Output the [x, y] coordinate of the center of the cell containing the given text.  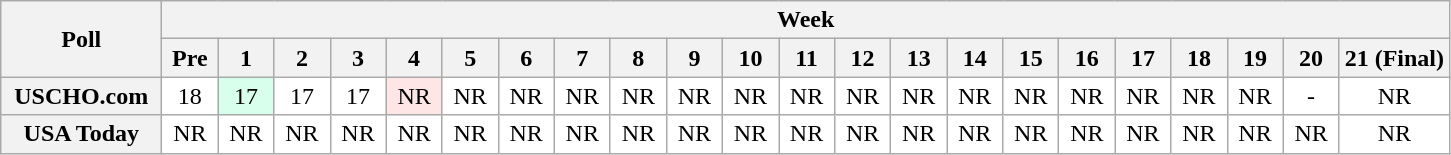
3 [358, 58]
12 [863, 58]
16 [1087, 58]
14 [975, 58]
5 [470, 58]
Poll [82, 39]
9 [694, 58]
13 [919, 58]
15 [1031, 58]
4 [414, 58]
6 [526, 58]
11 [806, 58]
Week [806, 20]
21 (Final) [1394, 58]
10 [750, 58]
20 [1311, 58]
USA Today [82, 134]
7 [582, 58]
1 [246, 58]
- [1311, 96]
Pre [190, 58]
19 [1255, 58]
8 [638, 58]
USCHO.com [82, 96]
2 [302, 58]
